Determine the (X, Y) coordinate at the center of the cell enclosing the given text.  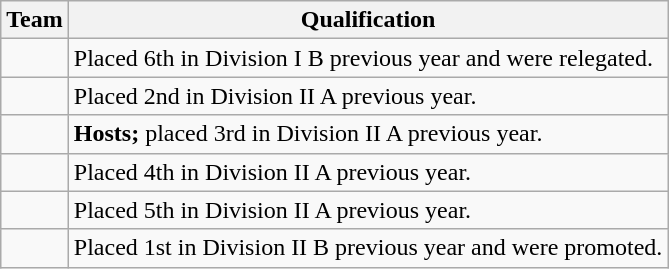
Team (35, 20)
Placed 1st in Division II B previous year and were promoted. (368, 248)
Placed 5th in Division II A previous year. (368, 210)
Placed 2nd in Division II A previous year. (368, 96)
Placed 6th in Division I B previous year and were relegated. (368, 58)
Placed 4th in Division II A previous year. (368, 172)
Hosts; placed 3rd in Division II A previous year. (368, 134)
Qualification (368, 20)
